Determine the (x, y) coordinate at the center of the cell enclosing the given text.  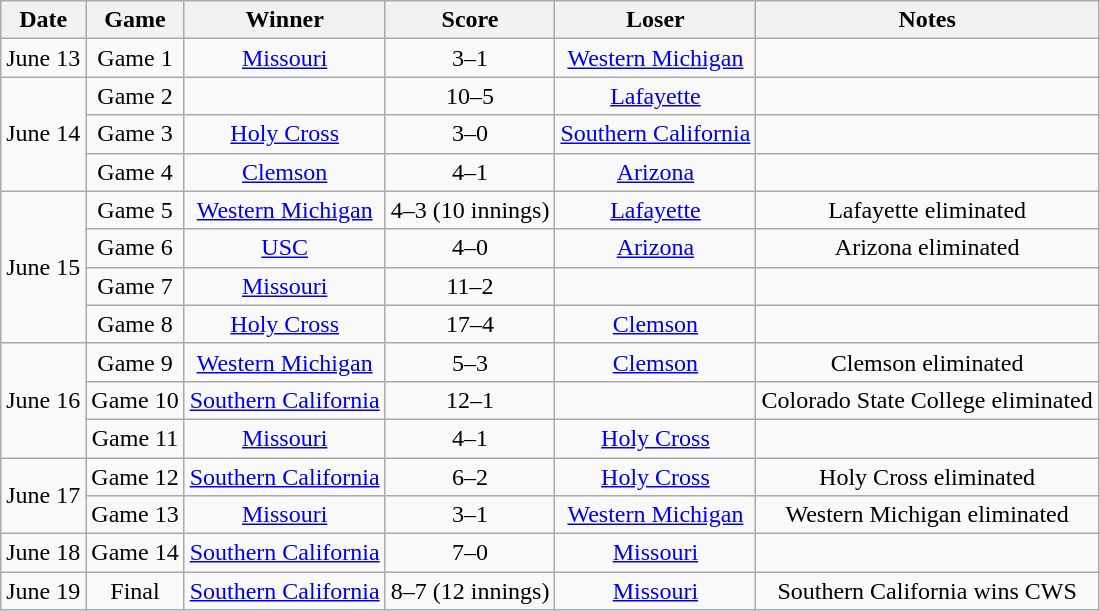
Arizona eliminated (927, 248)
June 15 (44, 267)
6–2 (470, 477)
Game 6 (135, 248)
Holy Cross eliminated (927, 477)
17–4 (470, 324)
Game 3 (135, 134)
Game 9 (135, 362)
June 14 (44, 134)
3–0 (470, 134)
Loser (656, 20)
Final (135, 591)
Game 7 (135, 286)
Game (135, 20)
4–0 (470, 248)
4–3 (10 innings) (470, 210)
USC (284, 248)
Game 2 (135, 96)
Colorado State College eliminated (927, 400)
June 17 (44, 496)
Score (470, 20)
Notes (927, 20)
12–1 (470, 400)
Date (44, 20)
June 16 (44, 400)
Game 10 (135, 400)
Lafayette eliminated (927, 210)
June 19 (44, 591)
June 18 (44, 553)
5–3 (470, 362)
Game 8 (135, 324)
7–0 (470, 553)
Southern California wins CWS (927, 591)
Game 4 (135, 172)
Game 11 (135, 438)
Game 14 (135, 553)
June 13 (44, 58)
Game 12 (135, 477)
Game 5 (135, 210)
Clemson eliminated (927, 362)
8–7 (12 innings) (470, 591)
Western Michigan eliminated (927, 515)
Game 1 (135, 58)
Winner (284, 20)
10–5 (470, 96)
11–2 (470, 286)
Game 13 (135, 515)
